Capture the cell that displays the provided text and extract its (X, Y) central coordinate. 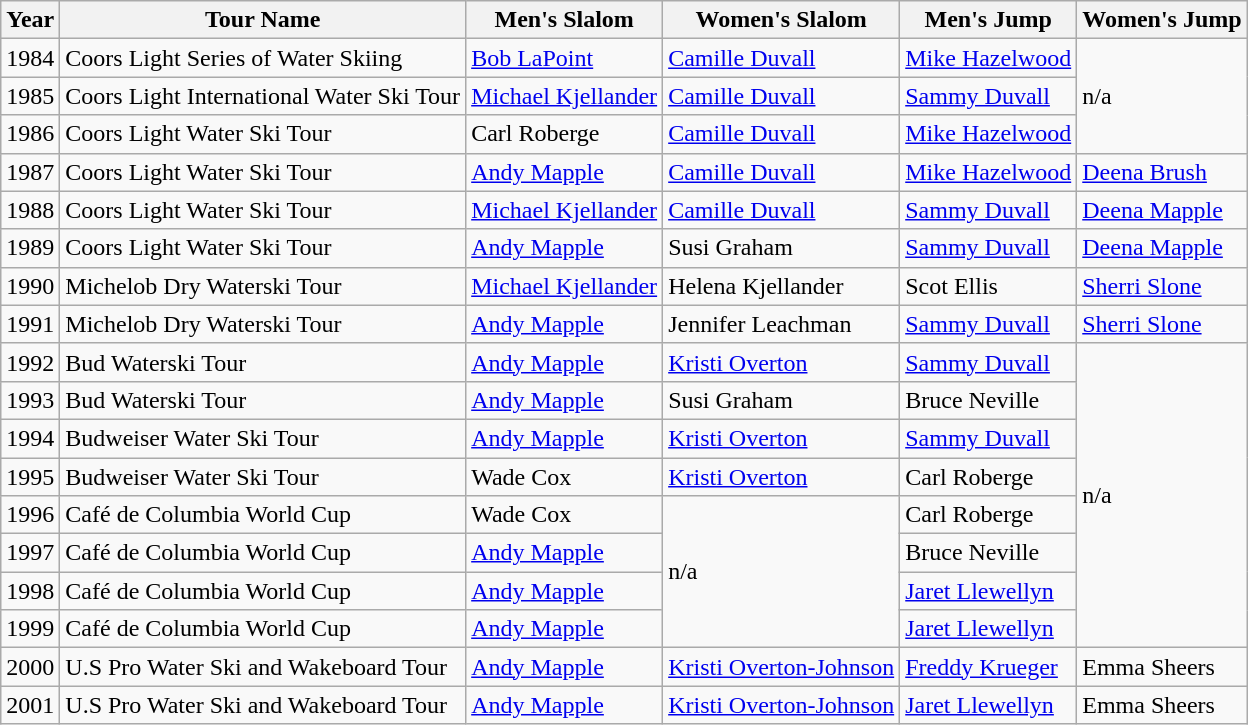
Coors Light International Water Ski Tour (263, 96)
Women's Slalom (782, 20)
1998 (30, 591)
1999 (30, 629)
1994 (30, 438)
1993 (30, 400)
Men's Slalom (564, 20)
Scot Ellis (988, 286)
2000 (30, 667)
2001 (30, 705)
1997 (30, 553)
Tour Name (263, 20)
Coors Light Series of Water Skiing (263, 58)
Jennifer Leachman (782, 324)
1989 (30, 248)
1988 (30, 210)
1992 (30, 362)
1990 (30, 286)
Men's Jump (988, 20)
Deena Brush (1162, 172)
Freddy Krueger (988, 667)
Women's Jump (1162, 20)
1996 (30, 515)
1995 (30, 477)
1986 (30, 134)
1985 (30, 96)
1984 (30, 58)
Bob LaPoint (564, 58)
Year (30, 20)
Helena Kjellander (782, 286)
1991 (30, 324)
1987 (30, 172)
